Capture the cell that displays the provided text and extract its [X, Y] central coordinate. 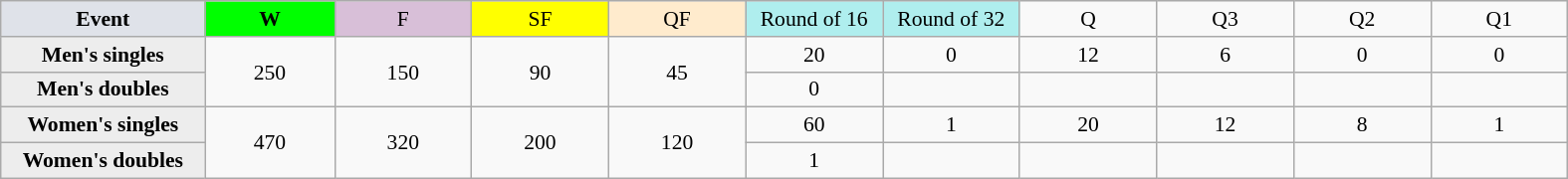
45 [677, 72]
200 [541, 143]
320 [403, 143]
120 [677, 143]
60 [814, 125]
Round of 16 [814, 19]
470 [270, 143]
Men's singles [104, 55]
90 [541, 72]
6 [1226, 55]
Round of 32 [951, 19]
F [403, 19]
150 [403, 72]
Men's doubles [104, 89]
Event [104, 19]
W [270, 19]
8 [1362, 125]
SF [541, 19]
Q3 [1226, 19]
Women's singles [104, 125]
250 [270, 72]
Q2 [1362, 19]
QF [677, 19]
Q1 [1499, 19]
Q [1088, 19]
Women's doubles [104, 161]
